Output the (x, y) coordinate of the center of the cell containing the given text.  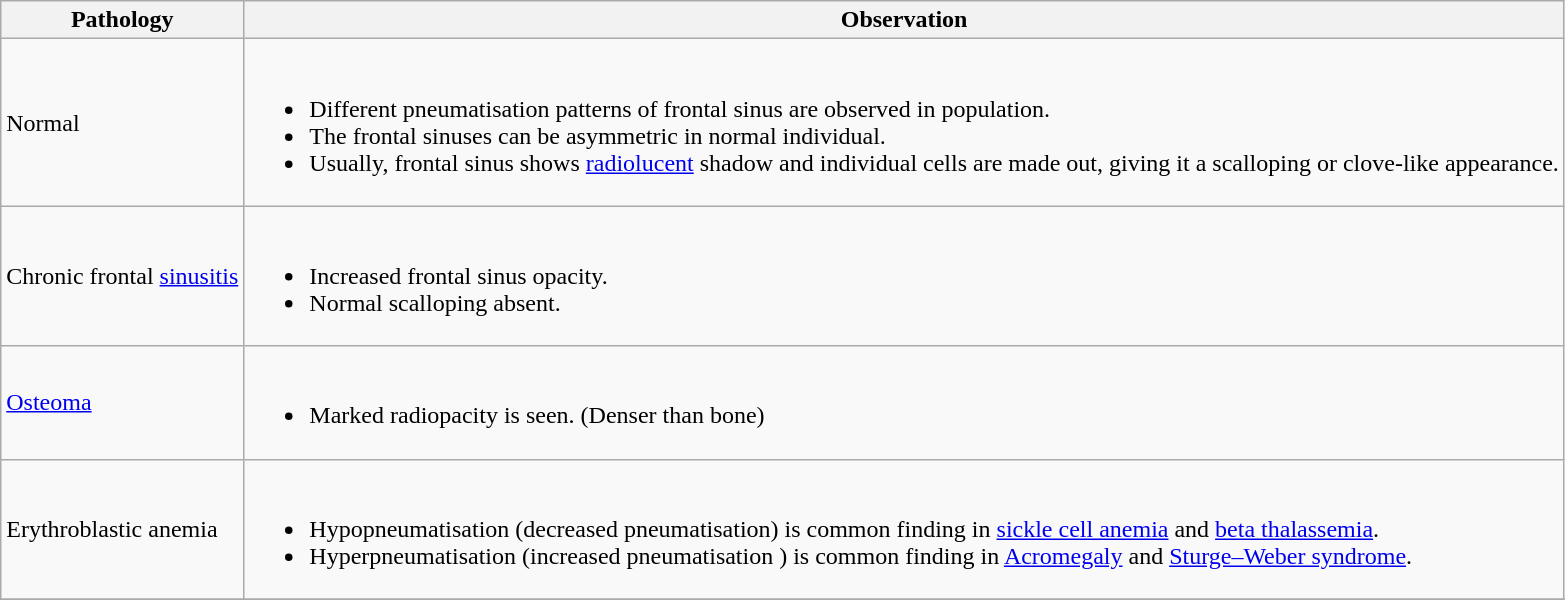
Chronic frontal sinusitis (122, 276)
Increased frontal sinus opacity.Normal scalloping absent. (904, 276)
Observation (904, 20)
Normal (122, 122)
Pathology (122, 20)
Erythroblastic anemia (122, 529)
Marked radiopacity is seen. (Denser than bone) (904, 402)
Osteoma (122, 402)
